Detect which cell encompasses the target text, then output its (X, Y) center coordinate. 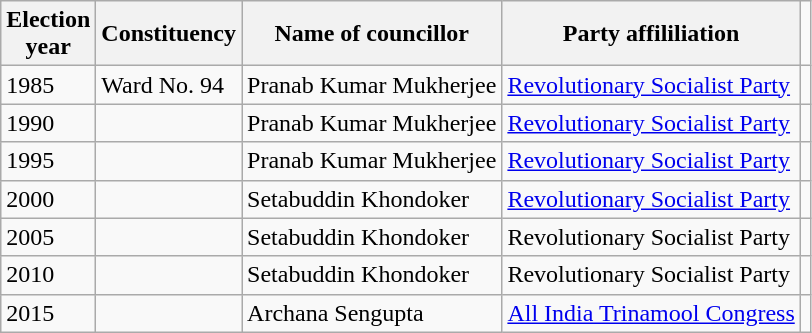
1985 (48, 85)
1990 (48, 123)
2005 (48, 237)
2015 (48, 313)
Election year (48, 34)
2000 (48, 199)
1995 (48, 161)
2010 (48, 275)
All India Trinamool Congress (651, 313)
Party affililiation (651, 34)
Name of councillor (372, 34)
Constituency (169, 34)
Ward No. 94 (169, 85)
Archana Sengupta (372, 313)
